Determine the (x, y) coordinate at the center of the cell enclosing the given text.  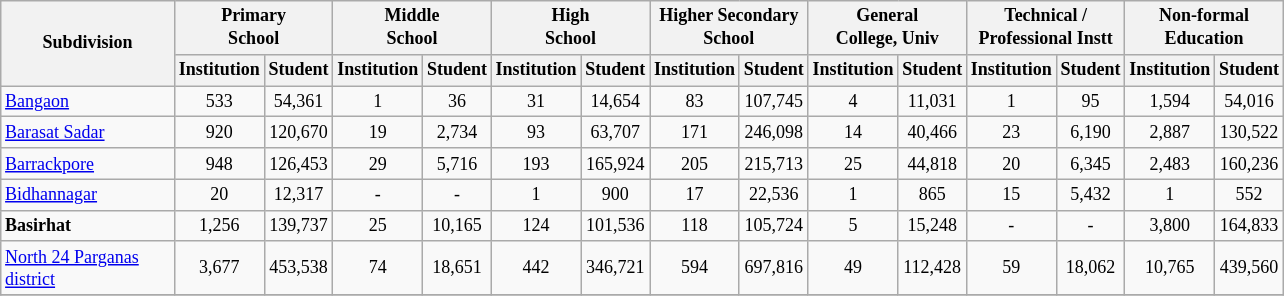
900 (616, 194)
Bidhannagar (88, 194)
15 (1011, 194)
130,522 (1250, 132)
1,594 (1170, 102)
126,453 (298, 164)
18,062 (1090, 268)
44,818 (932, 164)
18,651 (458, 268)
5,432 (1090, 194)
11,031 (932, 102)
2,483 (1170, 164)
165,924 (616, 164)
171 (695, 132)
124 (536, 226)
697,816 (774, 268)
10,765 (1170, 268)
59 (1011, 268)
14 (853, 132)
17 (695, 194)
920 (219, 132)
54,361 (298, 102)
865 (932, 194)
112,428 (932, 268)
54,016 (1250, 102)
246,098 (774, 132)
Higher SecondarySchool (729, 28)
3,800 (1170, 226)
95 (1090, 102)
4 (853, 102)
205 (695, 164)
594 (695, 268)
19 (378, 132)
Basirhat (88, 226)
Bangaon (88, 102)
31 (536, 102)
PrimarySchool (253, 28)
6,345 (1090, 164)
GeneralCollege, Univ (887, 28)
Technical /Professional Instt (1045, 28)
105,724 (774, 226)
12,317 (298, 194)
453,538 (298, 268)
49 (853, 268)
118 (695, 226)
North 24 Parganas district (88, 268)
1,256 (219, 226)
83 (695, 102)
3,677 (219, 268)
74 (378, 268)
120,670 (298, 132)
5 (853, 226)
948 (219, 164)
533 (219, 102)
14,654 (616, 102)
2,734 (458, 132)
63,707 (616, 132)
10,165 (458, 226)
215,713 (774, 164)
15,248 (932, 226)
MiddleSchool (412, 28)
Subdivision (88, 44)
346,721 (616, 268)
552 (1250, 194)
23 (1011, 132)
5,716 (458, 164)
160,236 (1250, 164)
6,190 (1090, 132)
101,536 (616, 226)
HighSchool (570, 28)
Non-formalEducation (1204, 28)
139,737 (298, 226)
36 (458, 102)
2,887 (1170, 132)
Barasat Sadar (88, 132)
442 (536, 268)
22,536 (774, 194)
439,560 (1250, 268)
107,745 (774, 102)
Barrackpore (88, 164)
193 (536, 164)
164,833 (1250, 226)
93 (536, 132)
40,466 (932, 132)
29 (378, 164)
